Locate the cell with the specified text and output its (X, Y) center coordinate. 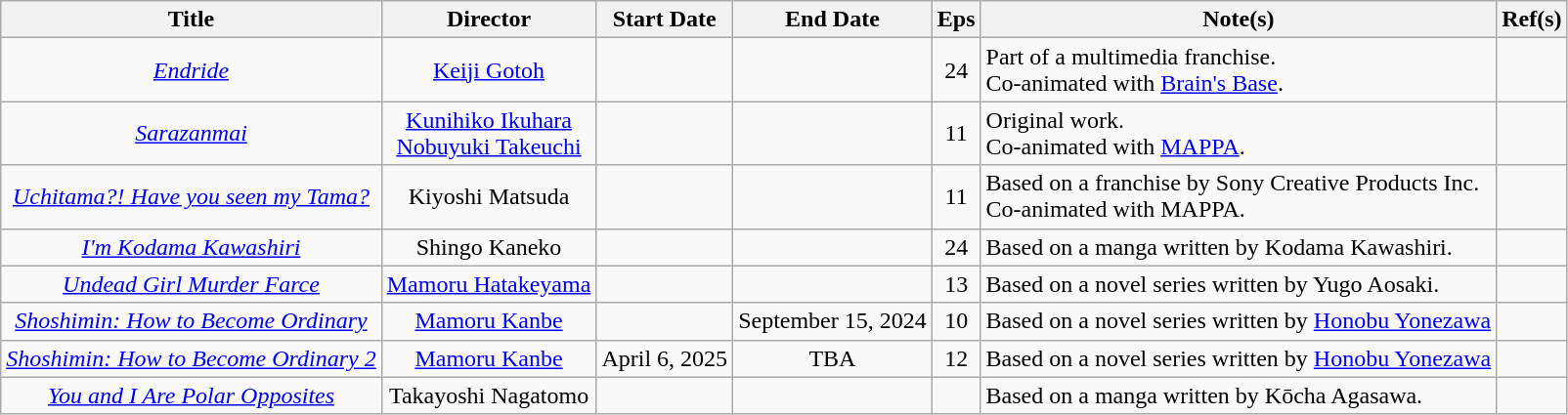
Part of a multimedia franchise.Co-animated with Brain's Base. (1239, 70)
12 (956, 358)
Original work.Co-animated with MAPPA. (1239, 133)
You and I Are Polar Opposites (192, 395)
Sarazanmai (192, 133)
End Date (833, 20)
Director (489, 20)
Title (192, 20)
April 6, 2025 (665, 358)
10 (956, 321)
Based on a novel series written by Yugo Aosaki. (1239, 284)
Keiji Gotoh (489, 70)
Takayoshi Nagatomo (489, 395)
September 15, 2024 (833, 321)
TBA (833, 358)
Ref(s) (1532, 20)
Shingo Kaneko (489, 247)
Based on a manga written by Kōcha Agasawa. (1239, 395)
Endride (192, 70)
Start Date (665, 20)
Shoshimin: How to Become Ordinary (192, 321)
Based on a manga written by Kodama Kawashiri. (1239, 247)
Eps (956, 20)
Uchitama?! Have you seen my Tama? (192, 197)
Based on a franchise by Sony Creative Products Inc.Co-animated with MAPPA. (1239, 197)
Note(s) (1239, 20)
Kunihiko IkuharaNobuyuki Takeuchi (489, 133)
Undead Girl Murder Farce (192, 284)
Shoshimin: How to Become Ordinary 2 (192, 358)
13 (956, 284)
Kiyoshi Matsuda (489, 197)
Mamoru Hatakeyama (489, 284)
I'm Kodama Kawashiri (192, 247)
